Scan for the cell matching the given text and deliver its (X, Y) coordinate at center. 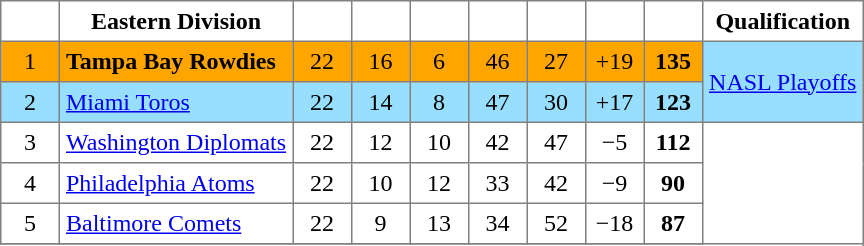
87 (673, 223)
34 (497, 223)
Philadelphia Atoms (176, 183)
−18 (614, 223)
90 (673, 183)
Washington Diplomats (176, 142)
9 (380, 223)
Miami Toros (176, 102)
52 (556, 223)
33 (497, 183)
+19 (614, 61)
123 (673, 102)
2 (30, 102)
5 (30, 223)
16 (380, 61)
1 (30, 61)
8 (439, 102)
30 (556, 102)
27 (556, 61)
3 (30, 142)
112 (673, 142)
Tampa Bay Rowdies (176, 61)
Eastern Division (176, 21)
14 (380, 102)
Baltimore Comets (176, 223)
NASL Playoffs (782, 82)
135 (673, 61)
−9 (614, 183)
−5 (614, 142)
Qualification (782, 21)
+17 (614, 102)
4 (30, 183)
6 (439, 61)
13 (439, 223)
46 (497, 61)
